Output the (x, y) coordinate of the center of the cell containing the given text.  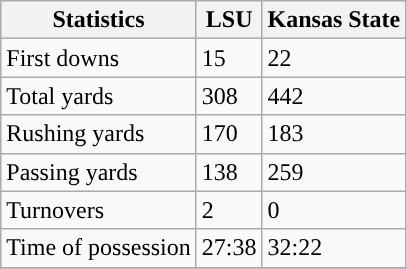
Total yards (99, 96)
LSU (229, 20)
2 (229, 210)
0 (334, 210)
Statistics (99, 20)
259 (334, 172)
Passing yards (99, 172)
183 (334, 134)
Kansas State (334, 20)
Rushing yards (99, 134)
22 (334, 58)
15 (229, 58)
170 (229, 134)
27:38 (229, 248)
32:22 (334, 248)
308 (229, 96)
Turnovers (99, 210)
138 (229, 172)
First downs (99, 58)
Time of possession (99, 248)
442 (334, 96)
